Find where the given text appears and provide that cell's center as [x, y] coordinate. 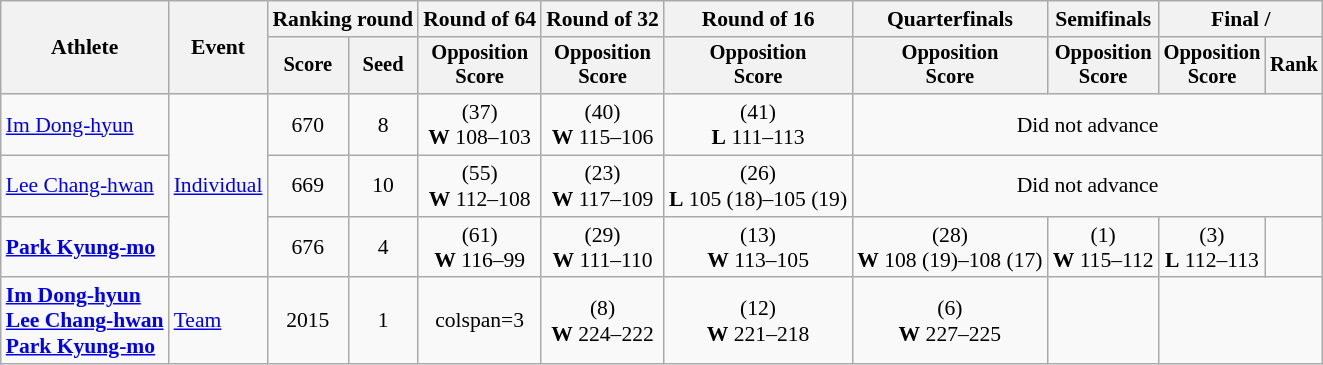
(37)W 108–103 [480, 124]
(23)W 117–109 [602, 186]
1 [383, 322]
8 [383, 124]
669 [308, 186]
Ranking round [342, 19]
4 [383, 248]
(6)W 227–225 [950, 322]
Individual [218, 186]
(55)W 112–108 [480, 186]
(40)W 115–106 [602, 124]
Im Dong-hyun [85, 124]
(8)W 224–222 [602, 322]
Im Dong-hyunLee Chang-hwanPark Kyung-mo [85, 322]
(29)W 111–110 [602, 248]
10 [383, 186]
Round of 32 [602, 19]
2015 [308, 322]
(3)L 112–113 [1212, 248]
Seed [383, 66]
colspan=3 [480, 322]
Quarterfinals [950, 19]
Score [308, 66]
Event [218, 48]
(61)W 116–99 [480, 248]
Final / [1241, 19]
(13)W 113–105 [758, 248]
Team [218, 322]
(1)W 115–112 [1104, 248]
(41)L 111–113 [758, 124]
670 [308, 124]
Lee Chang-hwan [85, 186]
(26)L 105 (18)–105 (19) [758, 186]
Semifinals [1104, 19]
Park Kyung-mo [85, 248]
Round of 16 [758, 19]
Round of 64 [480, 19]
Athlete [85, 48]
(12)W 221–218 [758, 322]
676 [308, 248]
(28)W 108 (19)–108 (17) [950, 248]
Rank [1294, 66]
